Output the [X, Y] coordinate of the center of the cell containing the given text.  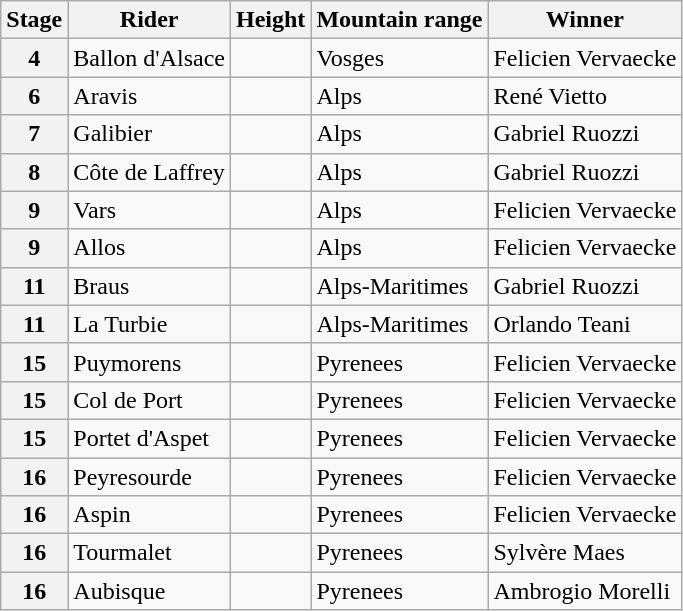
Galibier [150, 134]
Winner [585, 20]
Height [270, 20]
La Turbie [150, 324]
Col de Port [150, 400]
Mountain range [400, 20]
Aravis [150, 96]
Rider [150, 20]
Peyresourde [150, 477]
Tourmalet [150, 553]
Ambrogio Morelli [585, 591]
6 [34, 96]
8 [34, 172]
Stage [34, 20]
Portet d'Aspet [150, 438]
Aspin [150, 515]
Orlando Teani [585, 324]
7 [34, 134]
Puymorens [150, 362]
René Vietto [585, 96]
4 [34, 58]
Allos [150, 248]
Côte de Laffrey [150, 172]
Ballon d'Alsace [150, 58]
Sylvère Maes [585, 553]
Vars [150, 210]
Aubisque [150, 591]
Braus [150, 286]
Vosges [400, 58]
